Scan for the cell matching the given text and deliver its (X, Y) coordinate at center. 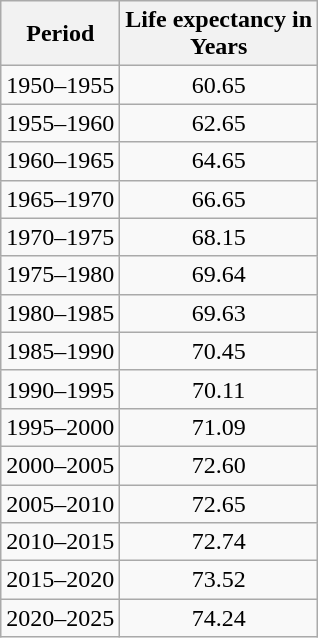
1965–1970 (60, 199)
74.24 (219, 618)
2020–2025 (60, 618)
62.65 (219, 123)
1960–1965 (60, 161)
1970–1975 (60, 237)
2005–2010 (60, 503)
72.74 (219, 542)
73.52 (219, 580)
69.63 (219, 313)
1955–1960 (60, 123)
70.11 (219, 389)
1980–1985 (60, 313)
69.64 (219, 275)
Period (60, 34)
Life expectancy inYears (219, 34)
64.65 (219, 161)
1985–1990 (60, 351)
2015–2020 (60, 580)
1950–1955 (60, 85)
68.15 (219, 237)
66.65 (219, 199)
1975–1980 (60, 275)
70.45 (219, 351)
1990–1995 (60, 389)
2000–2005 (60, 465)
1995–2000 (60, 427)
2010–2015 (60, 542)
71.09 (219, 427)
72.65 (219, 503)
72.60 (219, 465)
60.65 (219, 85)
